For the text-containing cell, return its midpoint in [x, y] coordinate format. 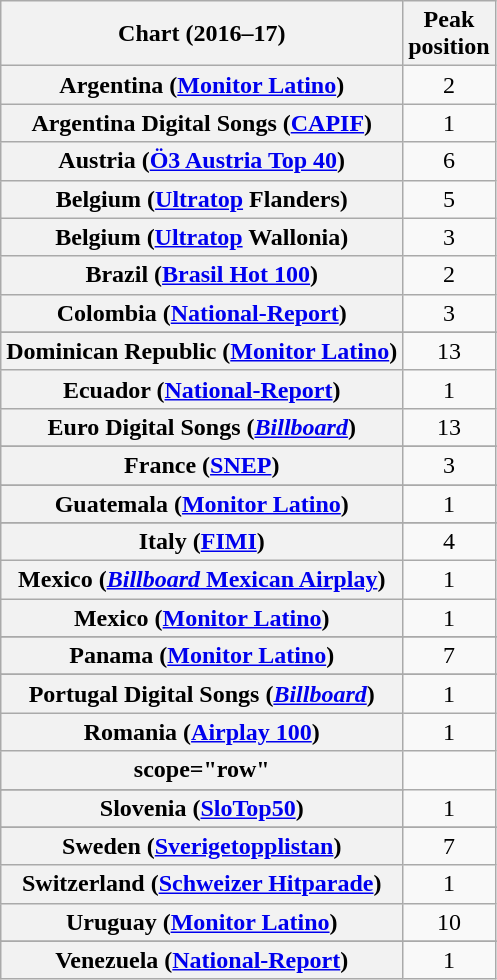
Dominican Republic (Monitor Latino) [202, 351]
Argentina (Monitor Latino) [202, 85]
Peakposition [449, 34]
Sweden (Sverigetopplistan) [202, 846]
Venezuela (National-Report) [202, 960]
4 [449, 542]
Chart (2016–17) [202, 34]
Argentina Digital Songs (CAPIF) [202, 123]
Switzerland (Schweizer Hitparade) [202, 884]
Italy (FIMI) [202, 542]
10 [449, 922]
Euro Digital Songs (Billboard) [202, 427]
France (SNEP) [202, 465]
scope="row" [202, 770]
5 [449, 199]
Panama (Monitor Latino) [202, 656]
Mexico (Monitor Latino) [202, 618]
Colombia (National-Report) [202, 313]
Austria (Ö3 Austria Top 40) [202, 161]
Mexico (Billboard Mexican Airplay) [202, 580]
Ecuador (National-Report) [202, 389]
6 [449, 161]
Portugal Digital Songs (Billboard) [202, 694]
Slovenia (SloTop50) [202, 808]
Uruguay (Monitor Latino) [202, 922]
Belgium (Ultratop Wallonia) [202, 237]
Brazil (Brasil Hot 100) [202, 275]
Belgium (Ultratop Flanders) [202, 199]
Romania (Airplay 100) [202, 732]
Guatemala (Monitor Latino) [202, 503]
